Provide the (X, Y) coordinate of the cell's center where the given text is located.  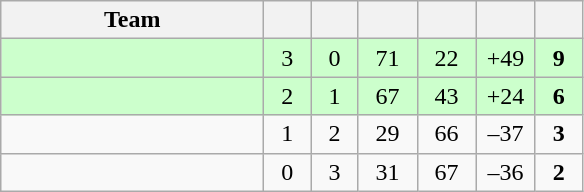
31 (388, 172)
+24 (506, 96)
29 (388, 134)
–37 (506, 134)
–36 (506, 172)
+49 (506, 58)
6 (558, 96)
66 (446, 134)
Team (132, 20)
22 (446, 58)
43 (446, 96)
71 (388, 58)
9 (558, 58)
